Capture the cell that displays the provided text and extract its [x, y] central coordinate. 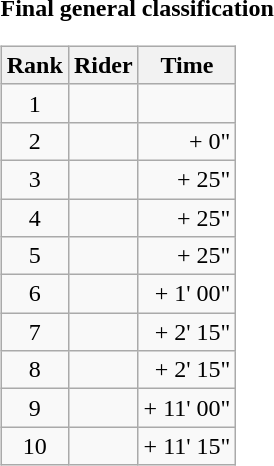
+ 11' 00" [187, 408]
1 [34, 103]
3 [34, 179]
Rider [103, 65]
8 [34, 370]
Time [187, 65]
10 [34, 446]
5 [34, 256]
9 [34, 408]
+ 1' 00" [187, 294]
6 [34, 294]
Rank [34, 65]
+ 0" [187, 141]
+ 11' 15" [187, 446]
7 [34, 332]
2 [34, 141]
4 [34, 217]
